Return [x, y] of the center of cell containing provided text 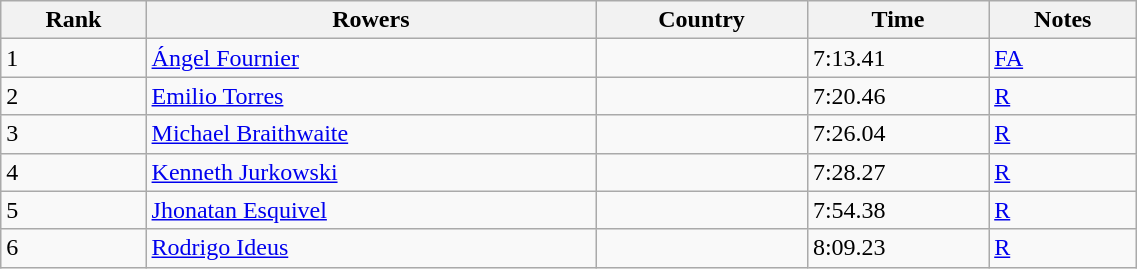
7:13.41 [898, 58]
7:20.46 [898, 96]
8:09.23 [898, 248]
Rowers [371, 20]
5 [74, 210]
Rodrigo Ideus [371, 248]
6 [74, 248]
4 [74, 172]
FA [1063, 58]
7:54.38 [898, 210]
2 [74, 96]
Michael Braithwaite [371, 134]
3 [74, 134]
Time [898, 20]
Ángel Fournier [371, 58]
Notes [1063, 20]
Emilio Torres [371, 96]
Kenneth Jurkowski [371, 172]
7:28.27 [898, 172]
Country [702, 20]
Rank [74, 20]
Jhonatan Esquivel [371, 210]
7:26.04 [898, 134]
1 [74, 58]
